Output the [X, Y] coordinate of the center of the cell containing the given text.  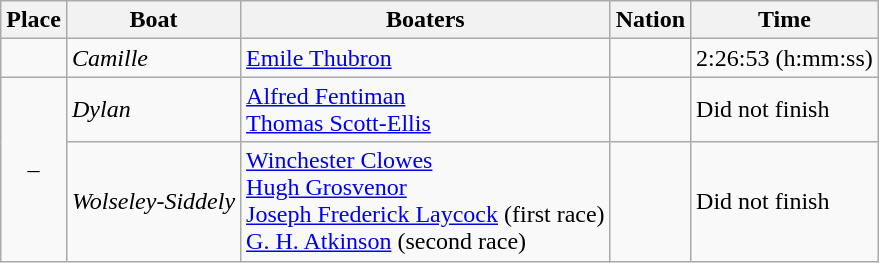
2:26:53 (h:mm:ss) [785, 58]
Camille [153, 58]
Nation [650, 20]
Place [34, 20]
Emile Thubron [426, 58]
Time [785, 20]
Dylan [153, 110]
Boaters [426, 20]
Boat [153, 20]
– [34, 169]
Alfred Fentiman Thomas Scott-Ellis [426, 110]
Wolseley-Siddely [153, 202]
Winchester Clowes Hugh Grosvenor Joseph Frederick Laycock (first race) G. H. Atkinson (second race) [426, 202]
